Detect which cell encompasses the target text, then output its [x, y] center coordinate. 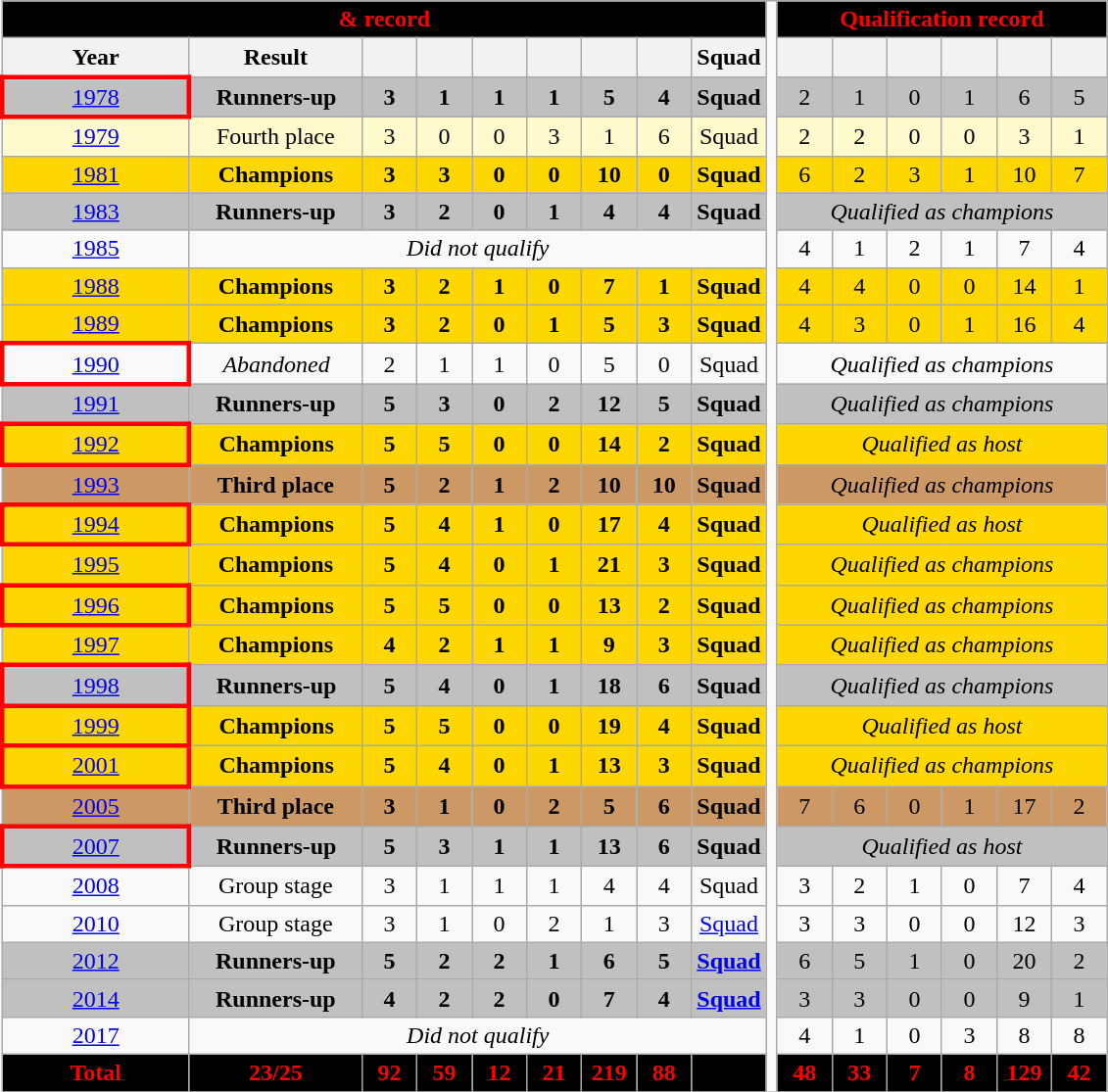
92 [389, 1072]
19 [609, 725]
1985 [96, 249]
2007 [96, 846]
1995 [96, 564]
2012 [96, 961]
23/25 [275, 1072]
1990 [96, 364]
1989 [96, 324]
1991 [96, 404]
2001 [96, 766]
& record [384, 20]
1983 [96, 212]
1988 [96, 286]
Year [96, 58]
18 [609, 686]
2005 [96, 805]
2014 [96, 998]
2017 [96, 1035]
1994 [96, 525]
1998 [96, 686]
48 [804, 1072]
1978 [96, 96]
88 [664, 1072]
59 [444, 1072]
1979 [96, 136]
129 [1025, 1072]
16 [1025, 324]
Total [96, 1072]
33 [859, 1072]
Result [275, 58]
1999 [96, 725]
1981 [96, 174]
1997 [96, 644]
20 [1025, 961]
1992 [96, 445]
Abandoned [275, 364]
219 [609, 1072]
Fourth place [275, 136]
1996 [96, 605]
2010 [96, 924]
Qualification record [941, 20]
1993 [96, 484]
42 [1080, 1072]
2008 [96, 886]
